From the cell containing the given text, extract its center point as (X, Y) coordinate. 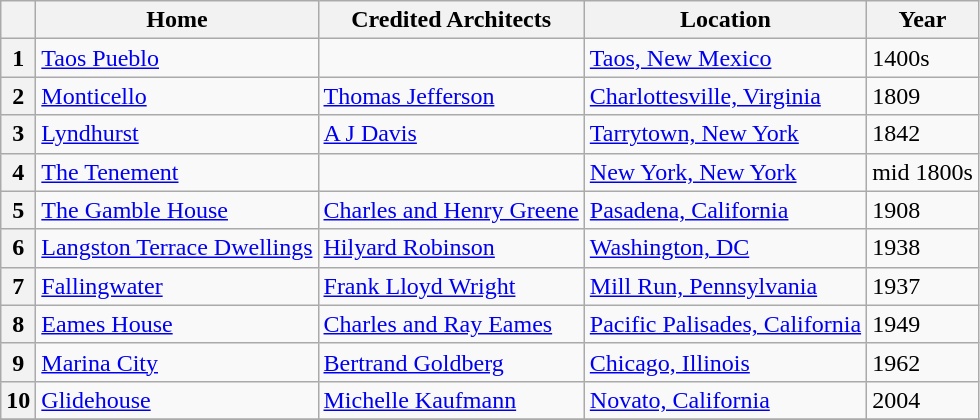
3 (18, 134)
10 (18, 400)
2004 (923, 400)
Taos Pueblo (177, 58)
Frank Lloyd Wright (451, 286)
1908 (923, 210)
4 (18, 172)
Charlottesville, Virginia (725, 96)
Chicago, Illinois (725, 362)
Fallingwater (177, 286)
Credited Architects (451, 20)
Michelle Kaufmann (451, 400)
Pacific Palisades, California (725, 324)
5 (18, 210)
1400s (923, 58)
8 (18, 324)
Home (177, 20)
1938 (923, 248)
Monticello (177, 96)
6 (18, 248)
2 (18, 96)
Hilyard Robinson (451, 248)
Bertrand Goldberg (451, 362)
Charles and Ray Eames (451, 324)
Washington, DC (725, 248)
Charles and Henry Greene (451, 210)
Glidehouse (177, 400)
1949 (923, 324)
9 (18, 362)
7 (18, 286)
Taos, New Mexico (725, 58)
Marina City (177, 362)
Year (923, 20)
Novato, California (725, 400)
1962 (923, 362)
The Tenement (177, 172)
Lyndhurst (177, 134)
The Gamble House (177, 210)
1 (18, 58)
Mill Run, Pennsylvania (725, 286)
1809 (923, 96)
Thomas Jefferson (451, 96)
A J Davis (451, 134)
mid 1800s (923, 172)
Pasadena, California (725, 210)
New York, New York (725, 172)
1937 (923, 286)
Location (725, 20)
Tarrytown, New York (725, 134)
Langston Terrace Dwellings (177, 248)
1842 (923, 134)
Eames House (177, 324)
